Extract the (x, y) coordinate from the center of the cell holding the provided text.  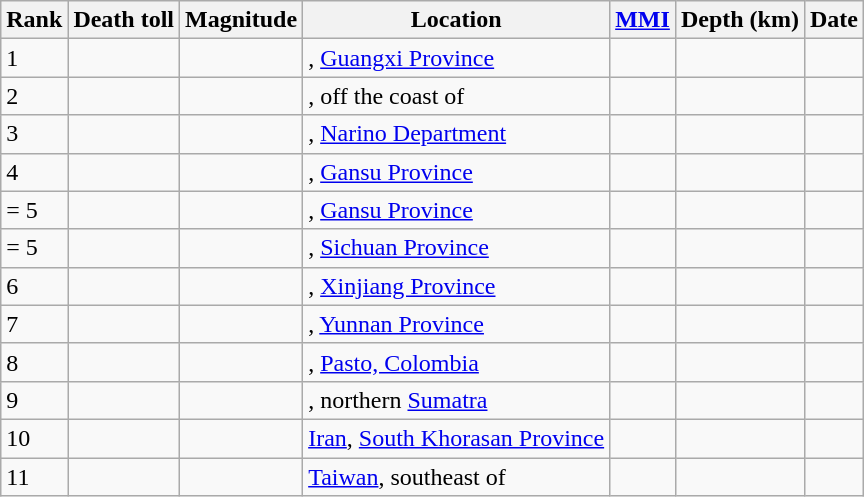
Taiwan, southeast of (456, 477)
, Xinjiang Province (456, 286)
10 (34, 438)
Iran, South Khorasan Province (456, 438)
9 (34, 400)
, Yunnan Province (456, 324)
, Sichuan Province (456, 248)
4 (34, 172)
, off the coast of (456, 96)
Death toll (124, 20)
3 (34, 134)
Rank (34, 20)
6 (34, 286)
Date (834, 20)
11 (34, 477)
MMI (643, 20)
8 (34, 362)
, Guangxi Province (456, 58)
, Pasto, Colombia (456, 362)
2 (34, 96)
Depth (km) (740, 20)
Location (456, 20)
7 (34, 324)
, northern Sumatra (456, 400)
Magnitude (242, 20)
, Narino Department (456, 134)
1 (34, 58)
